From the cell containing the given text, extract its center point as [X, Y] coordinate. 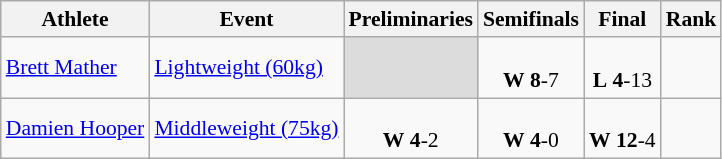
Lightweight (60kg) [246, 68]
Final [622, 19]
Brett Mather [76, 68]
W 4-0 [531, 128]
W 8-7 [531, 68]
Preliminaries [411, 19]
W 12-4 [622, 128]
Athlete [76, 19]
Damien Hooper [76, 128]
Semifinals [531, 19]
Middleweight (75kg) [246, 128]
Rank [692, 19]
L 4-13 [622, 68]
Event [246, 19]
W 4-2 [411, 128]
